Determine the (x, y) coordinate at the center of the cell enclosing the given text.  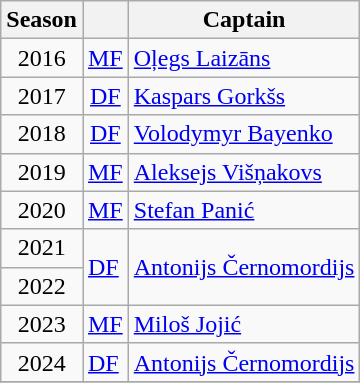
2022 (42, 286)
Stefan Panić (244, 210)
2019 (42, 172)
2016 (42, 58)
Aleksejs Višņakovs (244, 172)
Miloš Jojić (244, 324)
2020 (42, 210)
2021 (42, 248)
Season (42, 20)
2018 (42, 134)
Volodymyr Bayenko (244, 134)
2017 (42, 96)
Oļegs Laizāns (244, 58)
Kaspars Gorkšs (244, 96)
2023 (42, 324)
Captain (244, 20)
2024 (42, 362)
